Return the [X, Y] coordinate for the center point of the cell that contains the specified text.  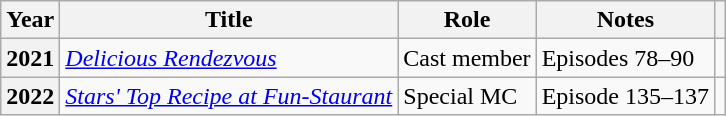
Cast member [467, 58]
Year [30, 20]
2022 [30, 96]
Episodes 78–90 [625, 58]
Episode 135–137 [625, 96]
Stars' Top Recipe at Fun-Staurant [229, 96]
Title [229, 20]
Role [467, 20]
Special MC [467, 96]
2021 [30, 58]
Notes [625, 20]
Delicious Rendezvous [229, 58]
